Detect which cell encompasses the target text, then output its (x, y) center coordinate. 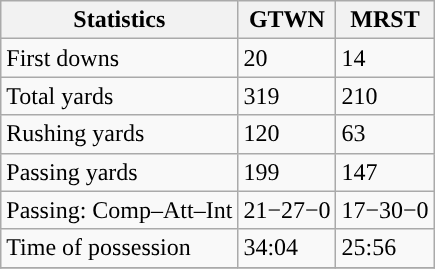
20 (287, 58)
Statistics (120, 20)
21−27−0 (287, 210)
Rushing yards (120, 134)
34:04 (287, 248)
319 (287, 96)
First downs (120, 58)
MRST (385, 20)
Passing: Comp–Att–Int (120, 210)
Passing yards (120, 172)
210 (385, 96)
Total yards (120, 96)
25:56 (385, 248)
14 (385, 58)
199 (287, 172)
Time of possession (120, 248)
147 (385, 172)
GTWN (287, 20)
17−30−0 (385, 210)
120 (287, 134)
63 (385, 134)
